Detect which cell encompasses the target text, then output its (X, Y) center coordinate. 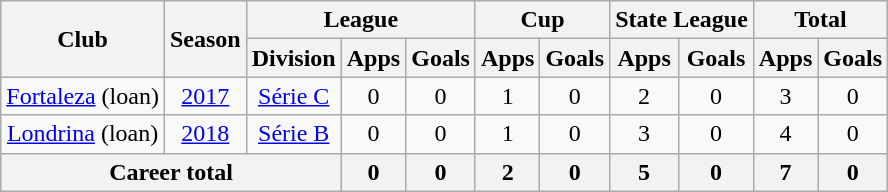
Career total (171, 172)
Série B (294, 134)
State League (682, 20)
Fortaleza (loan) (83, 96)
Total (820, 20)
League (360, 20)
Série C (294, 96)
Division (294, 58)
Season (205, 39)
2017 (205, 96)
4 (785, 134)
Londrina (loan) (83, 134)
2018 (205, 134)
Club (83, 39)
Cup (542, 20)
7 (785, 172)
5 (644, 172)
